Find where the given text appears and provide that cell's center as [x, y] coordinate. 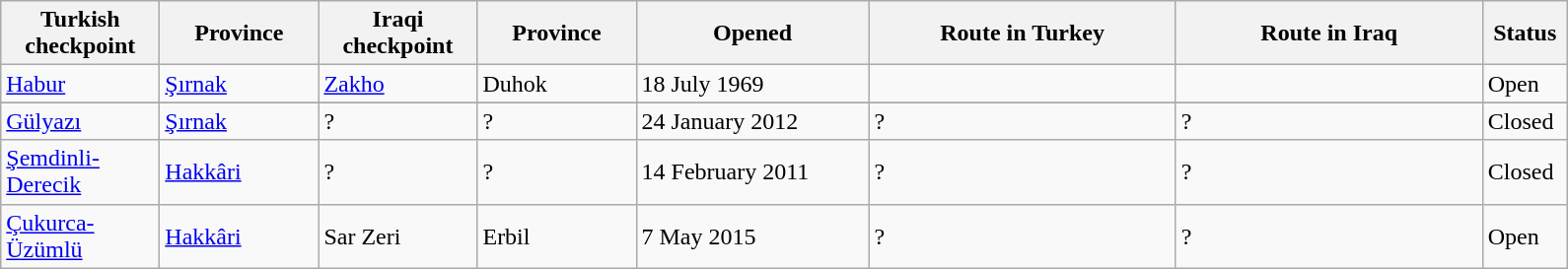
Zakho [398, 84]
Gülyazı [81, 121]
Iraqi checkpoint [398, 34]
Habur [81, 84]
24 January 2012 [752, 121]
14 February 2011 [752, 171]
Duhok [556, 84]
Status [1525, 34]
Şemdinli-Derecik [81, 171]
Route in Iraq [1329, 34]
7 May 2015 [752, 236]
Çukurca-Üzümlü [81, 236]
Route in Turkey [1022, 34]
Opened [752, 34]
Sar Zeri [398, 236]
18 July 1969 [752, 84]
Turkish checkpoint [81, 34]
Erbil [556, 236]
